Locate the cell with the specified text and output its (X, Y) center coordinate. 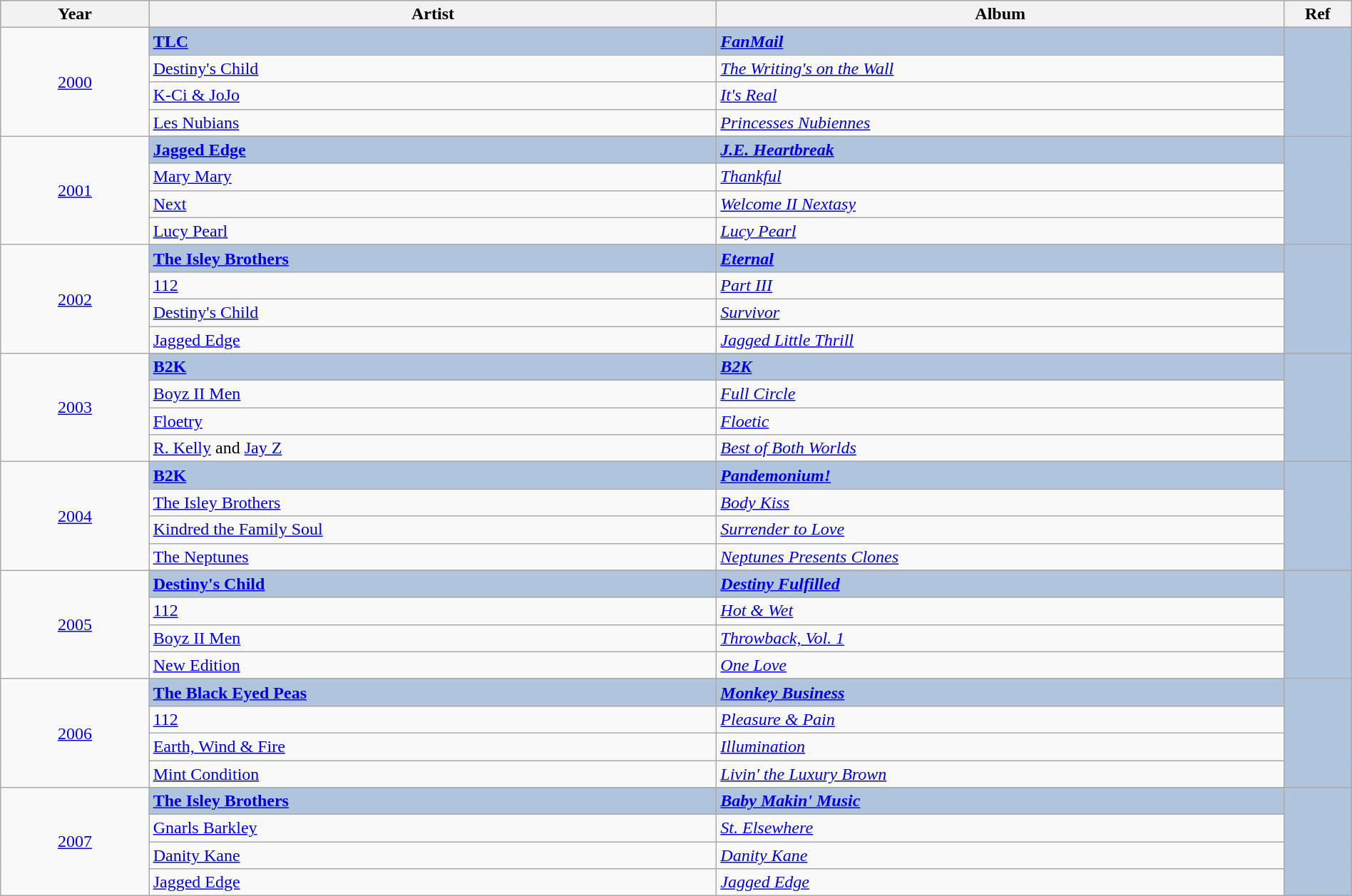
Artist (433, 14)
Floetry (433, 421)
Ref (1318, 14)
R. Kelly and Jay Z (433, 448)
Mary Mary (433, 177)
Earth, Wind & Fire (433, 746)
Full Circle (1000, 394)
2000 (75, 82)
2005 (75, 624)
One Love (1000, 665)
2003 (75, 408)
Livin' the Luxury Brown (1000, 773)
Body Kiss (1000, 503)
Thankful (1000, 177)
Baby Makin' Music (1000, 801)
Monkey Business (1000, 692)
TLC (433, 41)
Kindred the Family Soul (433, 530)
Destiny Fulfilled (1000, 584)
Part III (1000, 285)
The Writing's on the Wall (1000, 68)
Welcome II Nextasy (1000, 204)
The Black Eyed Peas (433, 692)
2006 (75, 733)
2002 (75, 299)
Princesses Nubiennes (1000, 123)
It's Real (1000, 96)
Next (433, 204)
New Edition (433, 665)
Pleasure & Pain (1000, 719)
The Neptunes (433, 557)
Survivor (1000, 312)
K-Ci & JoJo (433, 96)
2007 (75, 842)
Best of Both Worlds (1000, 448)
Album (1000, 14)
Surrender to Love (1000, 530)
Pandemonium! (1000, 475)
St. Elsewhere (1000, 828)
Neptunes Presents Clones (1000, 557)
Throwback, Vol. 1 (1000, 638)
2004 (75, 516)
Year (75, 14)
2001 (75, 190)
Eternal (1000, 258)
Gnarls Barkley (433, 828)
Floetic (1000, 421)
FanMail (1000, 41)
Hot & Wet (1000, 611)
Jagged Little Thrill (1000, 340)
Les Nubians (433, 123)
J.E. Heartbreak (1000, 150)
Mint Condition (433, 773)
Illumination (1000, 746)
